Determine the [X, Y] coordinate at the center of the cell enclosing the given text.  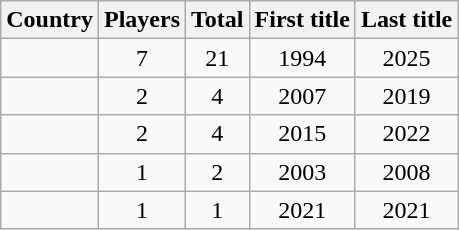
Players [142, 20]
2025 [406, 58]
2022 [406, 134]
First title [302, 20]
Total [218, 20]
21 [218, 58]
7 [142, 58]
2003 [302, 172]
2008 [406, 172]
2019 [406, 96]
2015 [302, 134]
1994 [302, 58]
2007 [302, 96]
Last title [406, 20]
Country [50, 20]
